Search for the cell housing the specified text and yield its (X, Y) center coordinate. 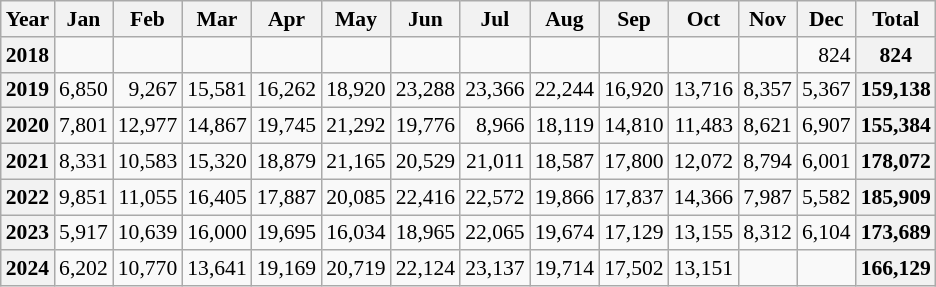
2021 (28, 162)
8,621 (768, 126)
178,072 (896, 162)
5,367 (826, 90)
21,165 (356, 162)
22,124 (426, 269)
17,887 (286, 197)
16,262 (286, 90)
16,405 (216, 197)
19,674 (564, 233)
13,641 (216, 269)
8,794 (768, 162)
21,011 (494, 162)
11,483 (704, 126)
Aug (564, 19)
8,966 (494, 126)
10,639 (148, 233)
22,416 (426, 197)
2022 (28, 197)
185,909 (896, 197)
22,244 (564, 90)
18,879 (286, 162)
Mar (216, 19)
155,384 (896, 126)
7,987 (768, 197)
2019 (28, 90)
8,312 (768, 233)
22,572 (494, 197)
16,034 (356, 233)
14,810 (634, 126)
5,917 (84, 233)
8,357 (768, 90)
7,801 (84, 126)
18,587 (564, 162)
10,583 (148, 162)
20,085 (356, 197)
159,138 (896, 90)
Nov (768, 19)
6,202 (84, 269)
23,366 (494, 90)
19,745 (286, 126)
21,292 (356, 126)
2020 (28, 126)
15,320 (216, 162)
Jul (494, 19)
15,581 (216, 90)
23,137 (494, 269)
6,907 (826, 126)
22,065 (494, 233)
Total (896, 19)
173,689 (896, 233)
Year (28, 19)
6,104 (826, 233)
5,582 (826, 197)
Jun (426, 19)
May (356, 19)
Dec (826, 19)
6,001 (826, 162)
20,529 (426, 162)
18,119 (564, 126)
14,366 (704, 197)
2024 (28, 269)
19,714 (564, 269)
8,331 (84, 162)
Feb (148, 19)
18,965 (426, 233)
6,850 (84, 90)
11,055 (148, 197)
166,129 (896, 269)
17,502 (634, 269)
Oct (704, 19)
2018 (28, 55)
13,716 (704, 90)
13,151 (704, 269)
19,169 (286, 269)
23,288 (426, 90)
Sep (634, 19)
10,770 (148, 269)
16,000 (216, 233)
12,072 (704, 162)
Jan (84, 19)
20,719 (356, 269)
19,776 (426, 126)
18,920 (356, 90)
2023 (28, 233)
17,837 (634, 197)
Apr (286, 19)
19,695 (286, 233)
9,851 (84, 197)
12,977 (148, 126)
17,129 (634, 233)
16,920 (634, 90)
17,800 (634, 162)
19,866 (564, 197)
13,155 (704, 233)
14,867 (216, 126)
9,267 (148, 90)
